Find where the given text appears and provide that cell's center as [X, Y] coordinate. 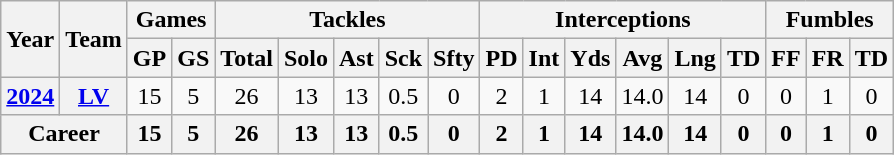
GS [194, 58]
Interceptions [623, 20]
LV [94, 96]
FR [828, 58]
Solo [306, 58]
Sfty [454, 58]
Year [30, 39]
Fumbles [830, 20]
Int [544, 58]
Total [247, 58]
Sck [403, 58]
Career [64, 134]
FF [786, 58]
Yds [590, 58]
Ast [356, 58]
2024 [30, 96]
Avg [642, 58]
PD [502, 58]
Games [170, 20]
Lng [695, 58]
Team [94, 39]
GP [149, 58]
Tackles [348, 20]
